Capture the cell that displays the provided text and extract its (x, y) central coordinate. 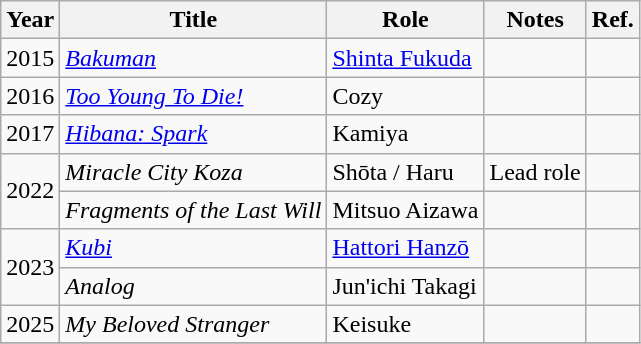
Keisuke (406, 324)
2022 (30, 191)
2016 (30, 96)
Mitsuo Aizawa (406, 210)
Title (194, 20)
Jun'ichi Takagi (406, 286)
Analog (194, 286)
Cozy (406, 96)
Role (406, 20)
Fragments of the Last Will (194, 210)
Kamiya (406, 134)
Ref. (612, 20)
Kubi (194, 248)
My Beloved Stranger (194, 324)
Lead role (535, 172)
2023 (30, 267)
Year (30, 20)
Notes (535, 20)
2015 (30, 58)
2017 (30, 134)
Too Young To Die! (194, 96)
Miracle City Koza (194, 172)
Hibana: Spark (194, 134)
Shinta Fukuda (406, 58)
Hattori Hanzō (406, 248)
2025 (30, 324)
Shōta / Haru (406, 172)
Bakuman (194, 58)
